Return [X, Y] of the center of cell containing provided text 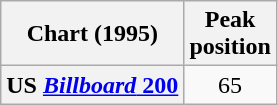
65 [230, 85]
US Billboard 200 [92, 85]
Chart (1995) [92, 34]
Peakposition [230, 34]
